Identify which cell holds the provided text, then report its [X, Y] central coordinate. 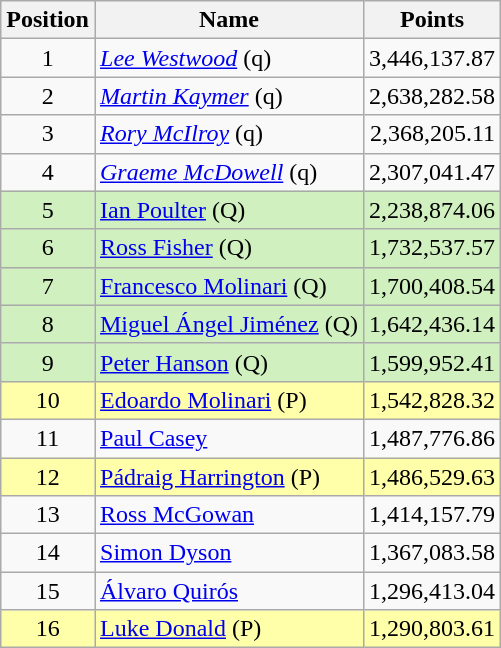
2 [48, 96]
1,542,828.32 [432, 400]
10 [48, 400]
8 [48, 324]
9 [48, 362]
Graeme McDowell (q) [228, 172]
Rory McIlroy (q) [228, 134]
Name [228, 20]
Simon Dyson [228, 553]
13 [48, 515]
12 [48, 477]
1,599,952.41 [432, 362]
Álvaro Quirós [228, 591]
1,290,803.61 [432, 629]
7 [48, 286]
Luke Donald (P) [228, 629]
Ian Poulter (Q) [228, 210]
Edoardo Molinari (P) [228, 400]
3 [48, 134]
1,487,776.86 [432, 438]
Peter Hanson (Q) [228, 362]
Lee Westwood (q) [228, 58]
6 [48, 248]
Martin Kaymer (q) [228, 96]
2,638,282.58 [432, 96]
5 [48, 210]
Position [48, 20]
2,238,874.06 [432, 210]
3,446,137.87 [432, 58]
Ross Fisher (Q) [228, 248]
1,486,529.63 [432, 477]
1,732,537.57 [432, 248]
2,307,041.47 [432, 172]
15 [48, 591]
1,642,436.14 [432, 324]
1,296,413.04 [432, 591]
14 [48, 553]
1,367,083.58 [432, 553]
4 [48, 172]
1 [48, 58]
Miguel Ángel Jiménez (Q) [228, 324]
1,414,157.79 [432, 515]
Ross McGowan [228, 515]
Francesco Molinari (Q) [228, 286]
Pádraig Harrington (P) [228, 477]
Paul Casey [228, 438]
11 [48, 438]
2,368,205.11 [432, 134]
Points [432, 20]
1,700,408.54 [432, 286]
16 [48, 629]
